From the cell containing the given text, extract its center point as [x, y] coordinate. 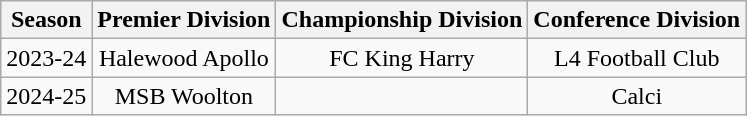
Calci [637, 96]
Halewood Apollo [184, 58]
Premier Division [184, 20]
Season [46, 20]
Championship Division [402, 20]
MSB Woolton [184, 96]
2023-24 [46, 58]
L4 Football Club [637, 58]
2024-25 [46, 96]
Conference Division [637, 20]
FC King Harry [402, 58]
